Determine the (x, y) coordinate at the center of the cell enclosing the given text.  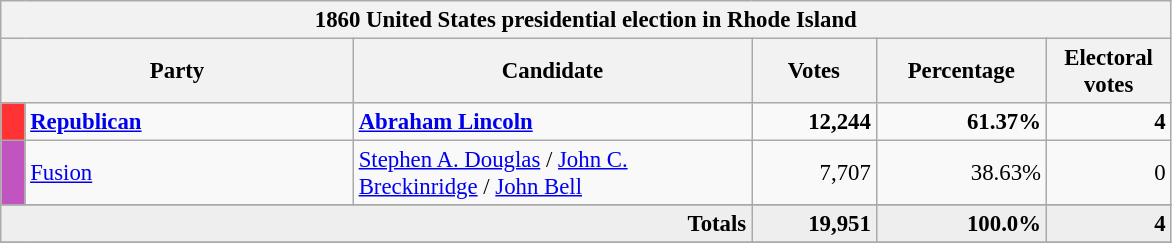
38.63% (961, 174)
Votes (814, 72)
12,244 (814, 122)
Abraham Lincoln (552, 122)
1860 United States presidential election in Rhode Island (586, 20)
Electoral votes (1108, 72)
7,707 (814, 174)
100.0% (961, 224)
Percentage (961, 72)
Candidate (552, 72)
Fusion (189, 174)
61.37% (961, 122)
Republican (189, 122)
Stephen A. Douglas / John C. Breckinridge / John Bell (552, 174)
Party (178, 72)
Totals (376, 224)
19,951 (814, 224)
0 (1108, 174)
